Return (x, y) of the center of cell containing provided text 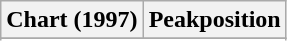
Chart (1997) (72, 20)
Peakposition (214, 20)
